Capture the cell that displays the provided text and extract its [X, Y] central coordinate. 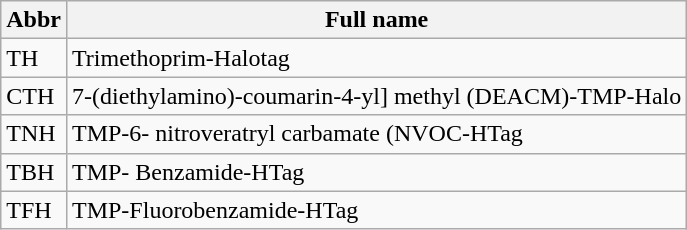
TH [34, 58]
TBH [34, 172]
TMP- Benzamide-HTag [376, 172]
TMP-Fluorobenzamide-HTag [376, 210]
7-(diethylamino)-coumarin-4-yl] methyl (DEACM)-TMP-Halo [376, 96]
TNH [34, 134]
Full name [376, 20]
Abbr [34, 20]
TMP-6- nitroveratryl carbamate (NVOC-HTag [376, 134]
TFH [34, 210]
Trimethoprim-Halotag [376, 58]
CTH [34, 96]
